From the cell containing the given text, extract its center point as [X, Y] coordinate. 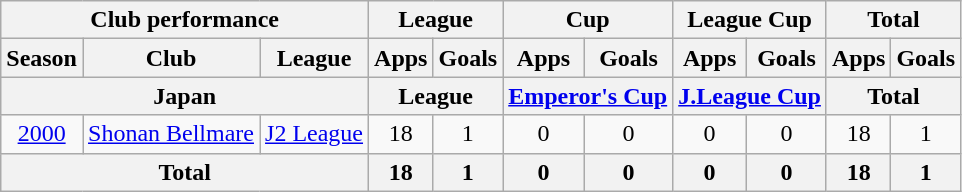
League Cup [750, 20]
Club performance [185, 20]
2000 [42, 134]
J.League Cup [750, 96]
Season [42, 58]
Japan [185, 96]
Club [170, 58]
Shonan Bellmare [170, 134]
Emperor's Cup [588, 96]
J2 League [314, 134]
Cup [588, 20]
